Find where the given text appears and provide that cell's center as (X, Y) coordinate. 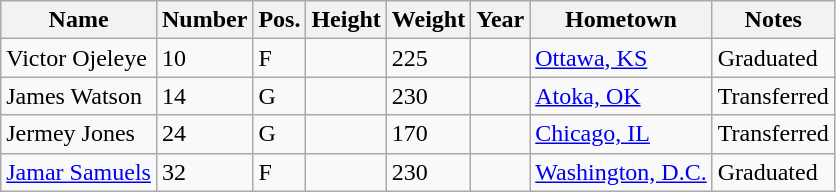
Notes (773, 20)
32 (204, 172)
225 (428, 58)
170 (428, 134)
Weight (428, 20)
Victor Ojeleye (79, 58)
Number (204, 20)
James Watson (79, 96)
Jermey Jones (79, 134)
Atoka, OK (621, 96)
Ottawa, KS (621, 58)
10 (204, 58)
Height (346, 20)
14 (204, 96)
Pos. (280, 20)
Name (79, 20)
24 (204, 134)
Chicago, IL (621, 134)
Hometown (621, 20)
Jamar Samuels (79, 172)
Year (500, 20)
Washington, D.C. (621, 172)
